Find where the given text appears and provide that cell's center as [X, Y] coordinate. 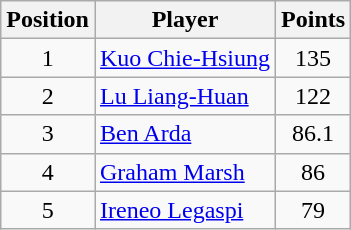
Graham Marsh [184, 172]
2 [48, 96]
Player [184, 20]
86 [314, 172]
Ireneo Legaspi [184, 210]
Position [48, 20]
5 [48, 210]
Points [314, 20]
122 [314, 96]
Lu Liang-Huan [184, 96]
3 [48, 134]
135 [314, 58]
Ben Arda [184, 134]
4 [48, 172]
86.1 [314, 134]
Kuo Chie-Hsiung [184, 58]
79 [314, 210]
1 [48, 58]
